Return the [X, Y] coordinate for the center point of the cell that contains the specified text.  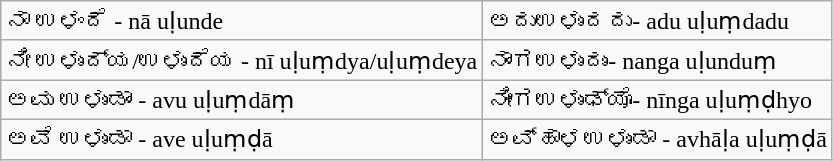
ಅವೆ ಉಳುಂಡಾ - ave uḷuṃḍā [242, 139]
ಅವ್ಹಾಳಉಳುಂಡಾ - avhāḷa uḷuṃḍā [658, 139]
ಅವು ಉಳುಂಡಾಂ - avu uḷuṃdāṃ [242, 100]
ಅದುಉಳುಂದದು- adu uḷuṃdadu [658, 21]
ನೀಂಗಉಳುಂಢ್ಯೊ- nīnga uḷuṃḍhyo [658, 100]
ನಾ ಉಳಂದೆ - nā uḷunde [242, 21]
ನಾಂಗಉಳುಂದುಂ- nanga uḷunduṃ [658, 60]
ನೀ ಉಳುಂದ್ಯ/ಉಳುಂದೆಯ - nī uḷuṃdya/uḷuṃdeya [242, 60]
